Find where the given text appears and provide that cell's center as (X, Y) coordinate. 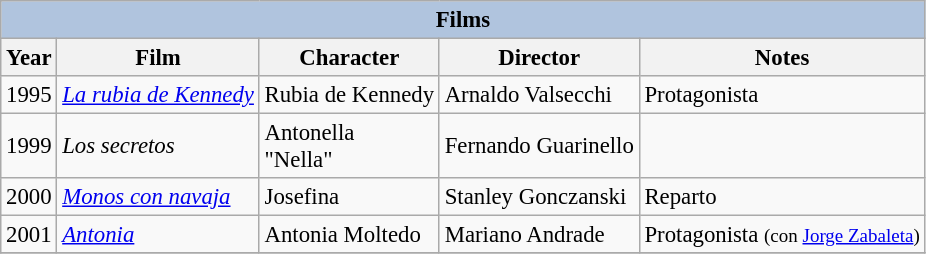
1999 (29, 146)
Monos con navaja (158, 197)
Fernando Guarinello (539, 146)
Director (539, 58)
Josefina (349, 197)
La rubia de Kennedy (158, 95)
2001 (29, 235)
Character (349, 58)
Film (158, 58)
Notes (782, 58)
Los secretos (158, 146)
Films (463, 20)
Stanley Gonczanski (539, 197)
Protagonista (782, 95)
Antonia (158, 235)
Rubia de Kennedy (349, 95)
Antonella"Nella" (349, 146)
Year (29, 58)
Mariano Andrade (539, 235)
Antonia Moltedo (349, 235)
Protagonista (con Jorge Zabaleta) (782, 235)
Reparto (782, 197)
2000 (29, 197)
Arnaldo Valsecchi (539, 95)
1995 (29, 95)
